Scan for the cell matching the given text and deliver its [X, Y] coordinate at center. 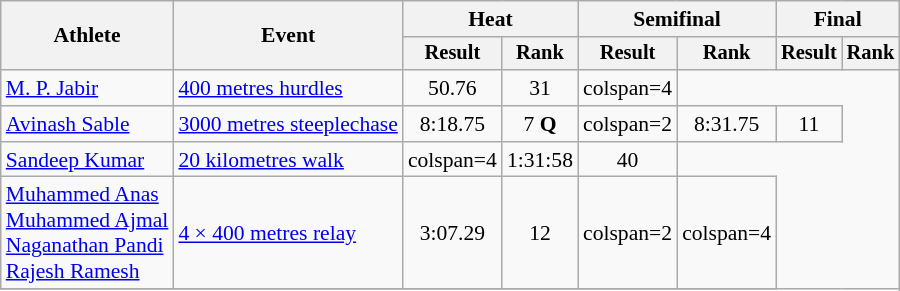
Athlete [88, 36]
20 kilometres walk [288, 160]
50.76 [452, 88]
Sandeep Kumar [88, 160]
Heat [490, 19]
400 metres hurdles [288, 88]
Semifinal [677, 19]
3000 metres steeplechase [288, 124]
Final [838, 19]
8:18.75 [452, 124]
40 [628, 160]
12 [540, 233]
31 [540, 88]
Avinash Sable [88, 124]
Event [288, 36]
8:31.75 [726, 124]
7 Q [540, 124]
Muhammed AnasMuhammed AjmalNaganathan PandiRajesh Ramesh [88, 233]
3:07.29 [452, 233]
1:31:58 [540, 160]
M. P. Jabir [88, 88]
4 × 400 metres relay [288, 233]
11 [809, 124]
